Identify which cell holds the provided text, then report its [x, y] central coordinate. 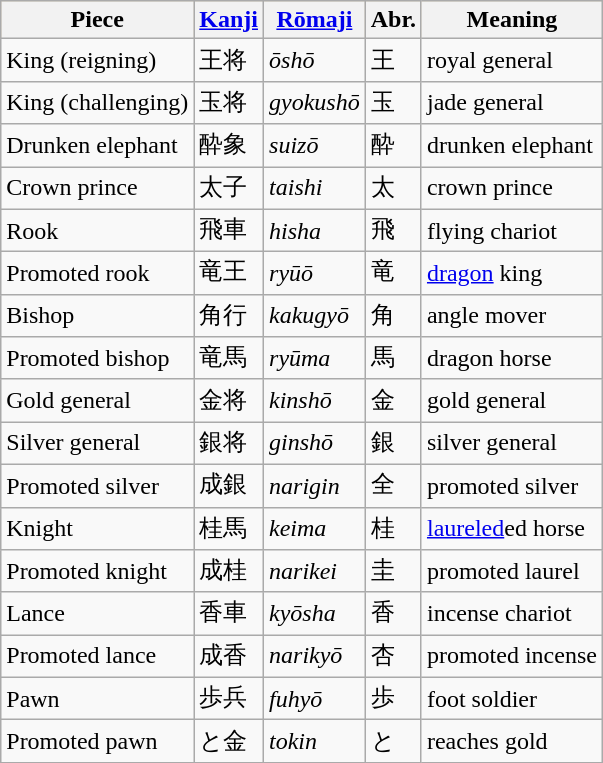
杏 [393, 656]
金 [393, 400]
成香 [229, 656]
Gold general [98, 400]
Knight [98, 528]
桂 [393, 528]
kinshō [315, 400]
馬 [393, 358]
Abr. [393, 20]
成銀 [229, 486]
銀将 [229, 444]
玉将 [229, 102]
Rook [98, 230]
竜馬 [229, 358]
歩兵 [229, 698]
promoted incense [512, 656]
taishi [315, 188]
fuhyō [315, 698]
Bishop [98, 316]
reaches gold [512, 742]
crown prince [512, 188]
King (reigning) [98, 60]
tokin [315, 742]
narikei [315, 572]
hisha [315, 230]
太 [393, 188]
Promoted silver [98, 486]
ryūma [315, 358]
角行 [229, 316]
竜 [393, 274]
Kanji [229, 20]
narigin [315, 486]
Drunken elephant [98, 146]
Silver general [98, 444]
王 [393, 60]
桂馬 [229, 528]
太子 [229, 188]
promoted silver [512, 486]
gold general [512, 400]
drunken elephant [512, 146]
と [393, 742]
全 [393, 486]
Promoted bishop [98, 358]
金将 [229, 400]
angle mover [512, 316]
Promoted lance [98, 656]
foot soldier [512, 698]
香車 [229, 614]
Piece [98, 20]
と金 [229, 742]
Rōmaji [315, 20]
酔 [393, 146]
flying chariot [512, 230]
飛車 [229, 230]
Meaning [512, 20]
promoted laurel [512, 572]
Promoted pawn [98, 742]
laureleded horse [512, 528]
dragon king [512, 274]
竜王 [229, 274]
玉 [393, 102]
歩 [393, 698]
jade general [512, 102]
王将 [229, 60]
ginshō [315, 444]
incense chariot [512, 614]
royal general [512, 60]
角 [393, 316]
成桂 [229, 572]
King (challenging) [98, 102]
銀 [393, 444]
Pawn [98, 698]
Promoted rook [98, 274]
圭 [393, 572]
Lance [98, 614]
suizō [315, 146]
keima [315, 528]
dragon horse [512, 358]
kyōsha [315, 614]
Crown prince [98, 188]
silver general [512, 444]
Promoted knight [98, 572]
香 [393, 614]
kakugyō [315, 316]
narikyō [315, 656]
飛 [393, 230]
ōshō [315, 60]
酔象 [229, 146]
gyokushō [315, 102]
ryūō [315, 274]
